Extract the [x, y] coordinate from the center of the cell holding the provided text.  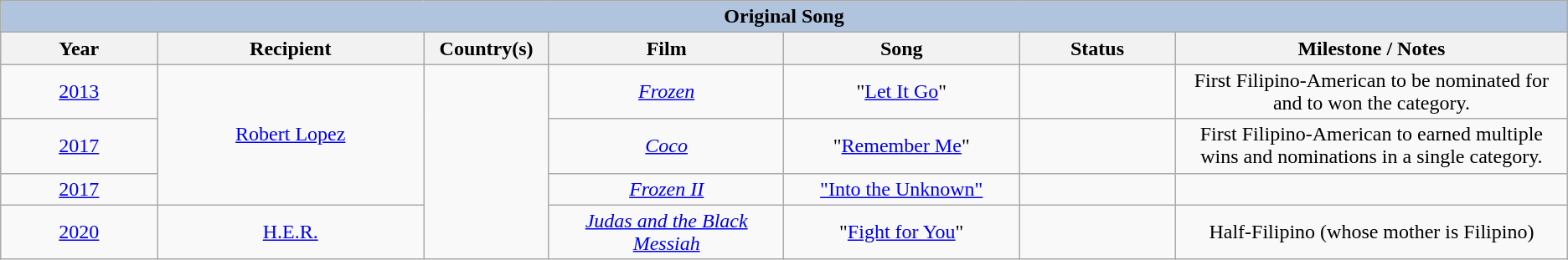
First Filipino-American to earned multiple wins and nominations in a single category. [1372, 145]
First Filipino-American to be nominated for and to won the category. [1372, 92]
"Remember Me" [901, 145]
Song [901, 48]
Original Song [784, 17]
Robert Lopez [291, 135]
Frozen [667, 92]
"Into the Unknown" [901, 189]
H.E.R. [291, 232]
Status [1097, 48]
Coco [667, 145]
2020 [79, 232]
Film [667, 48]
Year [79, 48]
Half-Filipino (whose mother is Filipino) [1372, 232]
Frozen II [667, 189]
Judas and the Black Messiah [667, 232]
Recipient [291, 48]
Country(s) [487, 48]
"Fight for You" [901, 232]
"Let It Go" [901, 92]
Milestone / Notes [1372, 48]
2013 [79, 92]
